Return the (X, Y) coordinate for the center point of the cell that contains the specified text.  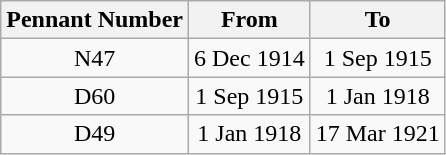
Pennant Number (95, 20)
D60 (95, 96)
N47 (95, 58)
From (249, 20)
17 Mar 1921 (378, 134)
To (378, 20)
D49 (95, 134)
6 Dec 1914 (249, 58)
